Detect which cell encompasses the target text, then output its (X, Y) center coordinate. 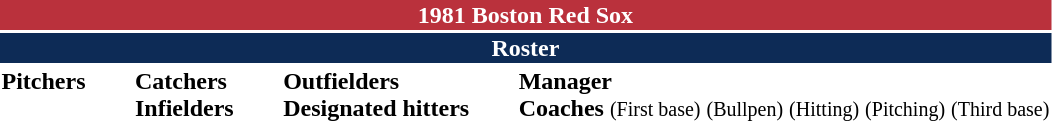
Roster (526, 48)
1981 Boston Red Sox (526, 15)
